Find where the given text appears and provide that cell's center as [X, Y] coordinate. 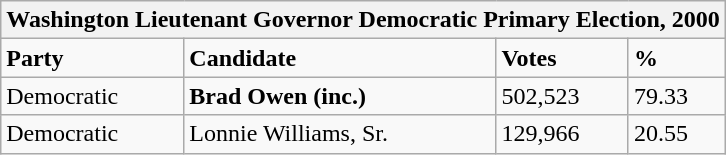
129,966 [562, 134]
Party [92, 58]
20.55 [676, 134]
Candidate [340, 58]
Washington Lieutenant Governor Democratic Primary Election, 2000 [364, 20]
Votes [562, 58]
Lonnie Williams, Sr. [340, 134]
79.33 [676, 96]
Brad Owen (inc.) [340, 96]
% [676, 58]
502,523 [562, 96]
